Return [x, y] of the center of cell containing provided text 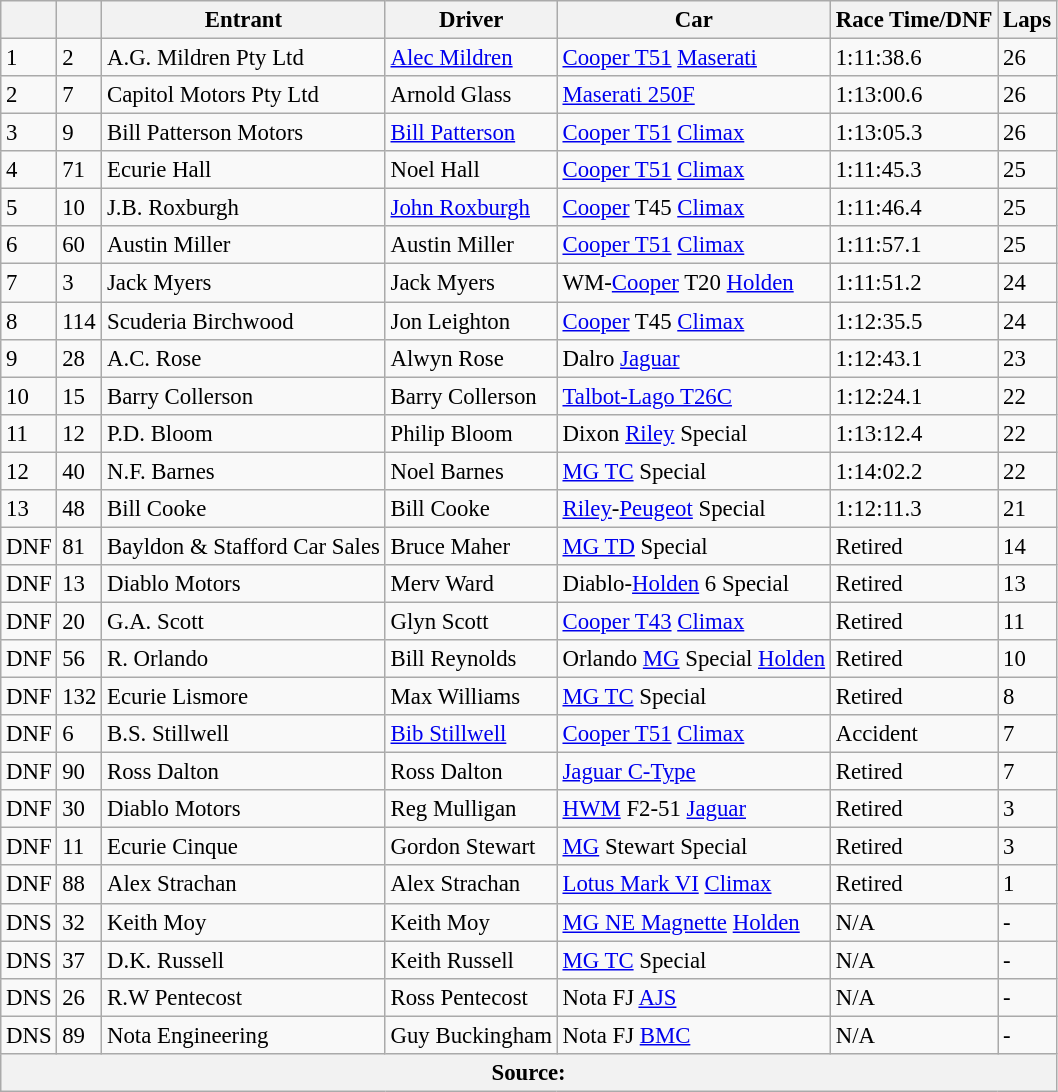
1:11:57.1 [914, 245]
Gordon Stewart [471, 847]
Cooper T51 Maserati [694, 58]
Alwyn Rose [471, 358]
89 [80, 1035]
Laps [1028, 20]
28 [80, 358]
R.W Pentecost [244, 997]
Dalro Jaguar [694, 358]
5 [29, 208]
N.F. Barnes [244, 471]
Jon Leighton [471, 321]
Bib Stillwell [471, 734]
Bill Patterson [471, 133]
1:14:02.2 [914, 471]
A.C. Rose [244, 358]
MG TD Special [694, 546]
Talbot-Lago T26C [694, 396]
Diablo-Holden 6 Special [694, 584]
R. Orlando [244, 659]
Reg Mulligan [471, 809]
Jaguar C-Type [694, 772]
Ecurie Lismore [244, 697]
1:12:24.1 [914, 396]
40 [80, 471]
Car [694, 20]
Nota FJ AJS [694, 997]
15 [80, 396]
Ross Pentecost [471, 997]
56 [80, 659]
Glyn Scott [471, 621]
Bill Patterson Motors [244, 133]
Accident [914, 734]
37 [80, 960]
20 [80, 621]
WM-Cooper T20 Holden [694, 283]
Bruce Maher [471, 546]
132 [80, 697]
Max Williams [471, 697]
1:13:05.3 [914, 133]
1:12:43.1 [914, 358]
Driver [471, 20]
Race Time/DNF [914, 20]
1:11:46.4 [914, 208]
Riley-Peugeot Special [694, 509]
30 [80, 809]
Noel Hall [471, 170]
MG NE Magnette Holden [694, 922]
Ecurie Cinque [244, 847]
21 [1028, 509]
88 [80, 885]
Guy Buckingham [471, 1035]
14 [1028, 546]
HWM F2-51 Jaguar [694, 809]
Scuderia Birchwood [244, 321]
Dixon Riley Special [694, 433]
Arnold Glass [471, 95]
Alec Mildren [471, 58]
John Roxburgh [471, 208]
1:12:11.3 [914, 509]
G.A. Scott [244, 621]
1:12:35.5 [914, 321]
60 [80, 245]
1:11:51.2 [914, 283]
1:13:00.6 [914, 95]
Bill Reynolds [471, 659]
MG Stewart Special [694, 847]
71 [80, 170]
Maserati 250F [694, 95]
90 [80, 772]
Bayldon & Stafford Car Sales [244, 546]
Ecurie Hall [244, 170]
P.D. Bloom [244, 433]
Source: [529, 1073]
Orlando MG Special Holden [694, 659]
A.G. Mildren Pty Ltd [244, 58]
Merv Ward [471, 584]
Nota Engineering [244, 1035]
4 [29, 170]
81 [80, 546]
Lotus Mark VI Climax [694, 885]
32 [80, 922]
B.S. Stillwell [244, 734]
1:13:12.4 [914, 433]
Noel Barnes [471, 471]
Capitol Motors Pty Ltd [244, 95]
Philip Bloom [471, 433]
D.K. Russell [244, 960]
Entrant [244, 20]
1:11:38.6 [914, 58]
114 [80, 321]
48 [80, 509]
Cooper T43 Climax [694, 621]
23 [1028, 358]
Nota FJ BMC [694, 1035]
J.B. Roxburgh [244, 208]
1:11:45.3 [914, 170]
Keith Russell [471, 960]
